Return (X, Y) of the center of cell containing provided text 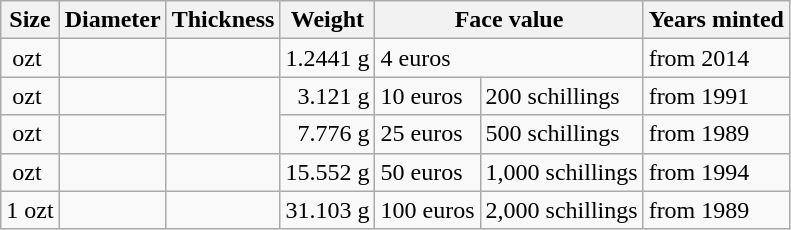
3.121 g (328, 96)
100 euros (428, 210)
4 euros (509, 58)
200 schillings (562, 96)
from 1994 (716, 172)
50 euros (428, 172)
1.2441 g (328, 58)
Years minted (716, 20)
1,000 schillings (562, 172)
from 2014 (716, 58)
Diameter (112, 20)
from 1991 (716, 96)
1 ozt (30, 210)
2,000 schillings (562, 210)
7.776 g (328, 134)
Weight (328, 20)
Face value (509, 20)
Thickness (223, 20)
31.103 g (328, 210)
Size (30, 20)
15.552 g (328, 172)
10 euros (428, 96)
500 schillings (562, 134)
25 euros (428, 134)
